Search for the cell housing the specified text and yield its (X, Y) center coordinate. 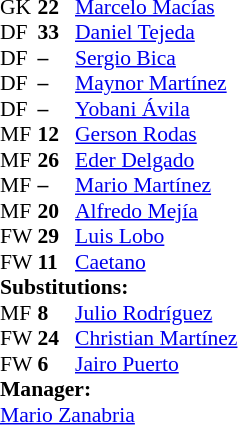
Daniel Tejeda (156, 33)
Substitutions: (118, 287)
Eder Delgado (156, 160)
Sergio Bica (156, 58)
Mario Martínez (156, 185)
Luis Lobo (156, 237)
Jairo Puerto (156, 364)
20 (57, 211)
Christian Martínez (156, 339)
Caetano (156, 262)
6 (57, 364)
Julio Rodríguez (156, 313)
Alfredo Mejía (156, 211)
Gerson Rodas (156, 135)
Manager: (118, 389)
12 (57, 135)
24 (57, 339)
11 (57, 262)
Yobani Ávila (156, 109)
Maynor Martínez (156, 83)
8 (57, 313)
26 (57, 160)
33 (57, 33)
29 (57, 237)
